Return [x, y] of the center of cell containing provided text 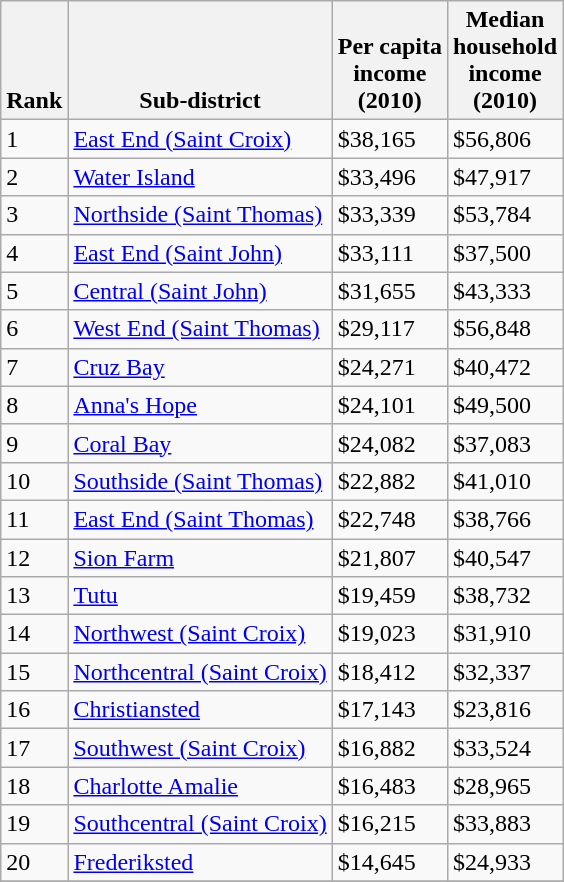
$56,806 [504, 139]
$16,215 [390, 824]
$38,732 [504, 596]
$24,101 [390, 405]
4 [34, 253]
8 [34, 405]
1 [34, 139]
19 [34, 824]
$19,023 [390, 634]
$38,165 [390, 139]
$31,655 [390, 291]
12 [34, 557]
13 [34, 596]
$40,472 [504, 367]
East End (Saint Thomas) [200, 519]
$41,010 [504, 481]
10 [34, 481]
7 [34, 367]
Water Island [200, 177]
$23,816 [504, 710]
$40,547 [504, 557]
Northwest (Saint Croix) [200, 634]
$24,082 [390, 443]
14 [34, 634]
$33,496 [390, 177]
20 [34, 862]
5 [34, 291]
Charlotte Amalie [200, 786]
$49,500 [504, 405]
$16,483 [390, 786]
Medianhouseholdincome (2010) [504, 60]
$17,143 [390, 710]
$31,910 [504, 634]
$37,500 [504, 253]
3 [34, 215]
16 [34, 710]
Southwest (Saint Croix) [200, 748]
Tutu [200, 596]
$19,459 [390, 596]
Cruz Bay [200, 367]
$24,933 [504, 862]
Southside (Saint Thomas) [200, 481]
$33,111 [390, 253]
11 [34, 519]
$33,524 [504, 748]
Christiansted [200, 710]
$32,337 [504, 672]
$24,271 [390, 367]
East End (Saint Croix) [200, 139]
2 [34, 177]
$28,965 [504, 786]
$29,117 [390, 329]
$22,748 [390, 519]
$43,333 [504, 291]
Rank [34, 60]
Frederiksted [200, 862]
$14,645 [390, 862]
Southcentral (Saint Croix) [200, 824]
$21,807 [390, 557]
West End (Saint Thomas) [200, 329]
Anna's Hope [200, 405]
$18,412 [390, 672]
$33,339 [390, 215]
Northside (Saint Thomas) [200, 215]
$16,882 [390, 748]
East End (Saint John) [200, 253]
17 [34, 748]
Sub-district [200, 60]
$22,882 [390, 481]
Central (Saint John) [200, 291]
$47,917 [504, 177]
$56,848 [504, 329]
$53,784 [504, 215]
$37,083 [504, 443]
15 [34, 672]
6 [34, 329]
18 [34, 786]
Per capitaincome(2010) [390, 60]
$33,883 [504, 824]
Coral Bay [200, 443]
$38,766 [504, 519]
Sion Farm [200, 557]
9 [34, 443]
Northcentral (Saint Croix) [200, 672]
